Search for the cell housing the specified text and yield its (x, y) center coordinate. 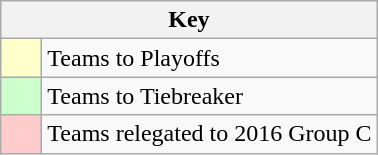
Teams to Playoffs (210, 58)
Teams to Tiebreaker (210, 96)
Teams relegated to 2016 Group C (210, 134)
Key (189, 20)
